Detect which cell encompasses the target text, then output its [X, Y] center coordinate. 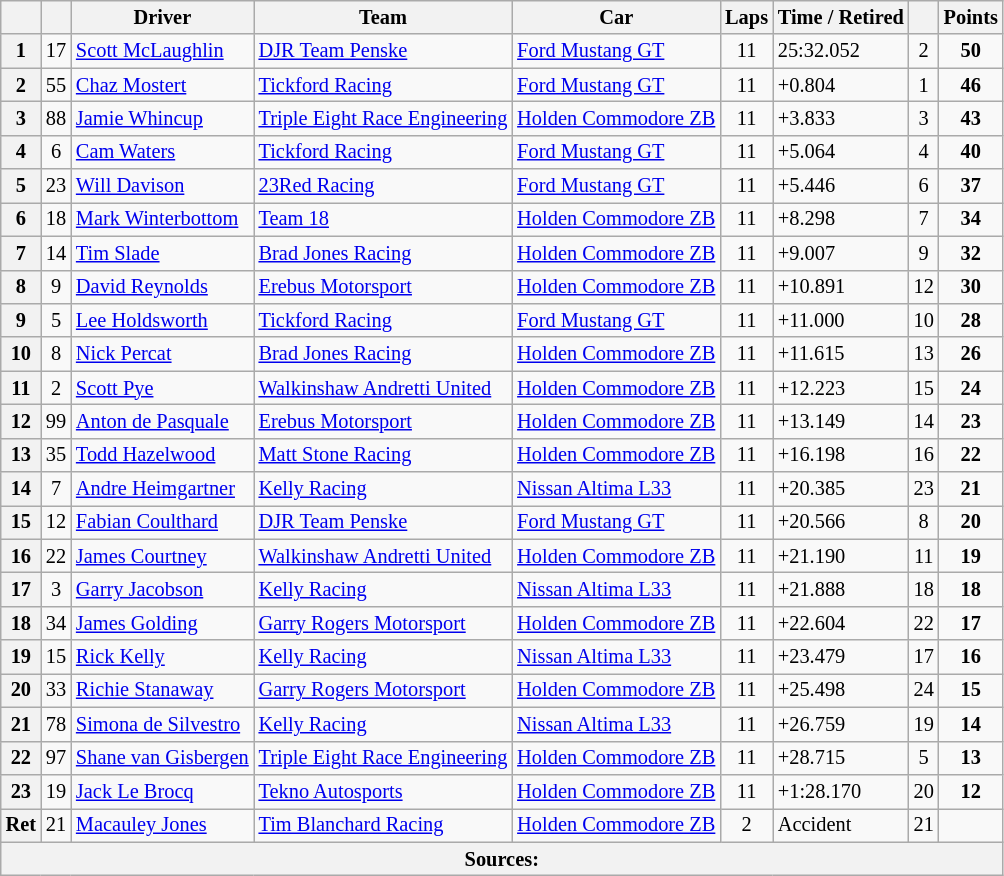
+10.891 [841, 287]
Fabian Coulthard [162, 522]
37 [971, 186]
James Courtney [162, 556]
+11.000 [841, 320]
+16.198 [841, 455]
28 [971, 320]
+0.804 [841, 85]
James Golding [162, 623]
Time / Retired [841, 17]
Jack Le Brocq [162, 791]
Tekno Autosports [384, 791]
Nick Percat [162, 354]
Tim Slade [162, 253]
Tim Blanchard Racing [384, 825]
+5.064 [841, 152]
+20.566 [841, 522]
50 [971, 51]
Matt Stone Racing [384, 455]
+23.479 [841, 657]
33 [56, 690]
+21.190 [841, 556]
+8.298 [841, 219]
35 [56, 455]
97 [56, 758]
Car [616, 17]
+5.446 [841, 186]
Garry Jacobson [162, 589]
Richie Stanaway [162, 690]
Anton de Pasquale [162, 421]
23Red Racing [384, 186]
55 [56, 85]
Macauley Jones [162, 825]
Scott McLaughlin [162, 51]
Cam Waters [162, 152]
+3.833 [841, 118]
Team 18 [384, 219]
Sources: [502, 859]
+26.759 [841, 724]
Points [971, 17]
Driver [162, 17]
David Reynolds [162, 287]
Simona de Silvestro [162, 724]
26 [971, 354]
Lee Holdsworth [162, 320]
Andre Heimgartner [162, 489]
32 [971, 253]
25:32.052 [841, 51]
30 [971, 287]
+25.498 [841, 690]
Scott Pye [162, 388]
+12.223 [841, 388]
Accident [841, 825]
Chaz Mostert [162, 85]
Jamie Whincup [162, 118]
Todd Hazelwood [162, 455]
46 [971, 85]
88 [56, 118]
+22.604 [841, 623]
+1:28.170 [841, 791]
Team [384, 17]
Will Davison [162, 186]
Laps [746, 17]
Ret [21, 825]
78 [56, 724]
Rick Kelly [162, 657]
43 [971, 118]
+28.715 [841, 758]
+9.007 [841, 253]
+21.888 [841, 589]
+13.149 [841, 421]
Shane van Gisbergen [162, 758]
40 [971, 152]
+11.615 [841, 354]
Mark Winterbottom [162, 219]
99 [56, 421]
+20.385 [841, 489]
